Find where the given text appears and provide that cell's center as [X, Y] coordinate. 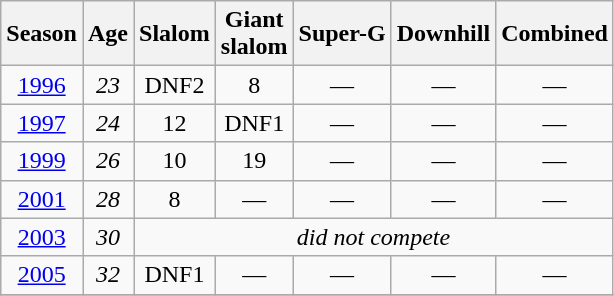
1997 [42, 123]
10 [175, 161]
32 [108, 275]
2005 [42, 275]
12 [175, 123]
23 [108, 85]
Combined [555, 34]
2003 [42, 237]
did not compete [374, 237]
Age [108, 34]
24 [108, 123]
30 [108, 237]
DNF2 [175, 85]
2001 [42, 199]
Slalom [175, 34]
26 [108, 161]
Super-G [342, 34]
1996 [42, 85]
19 [254, 161]
Season [42, 34]
1999 [42, 161]
Downhill [443, 34]
28 [108, 199]
Giantslalom [254, 34]
